Provide the (x, y) coordinate of the cell's center where the given text is located.  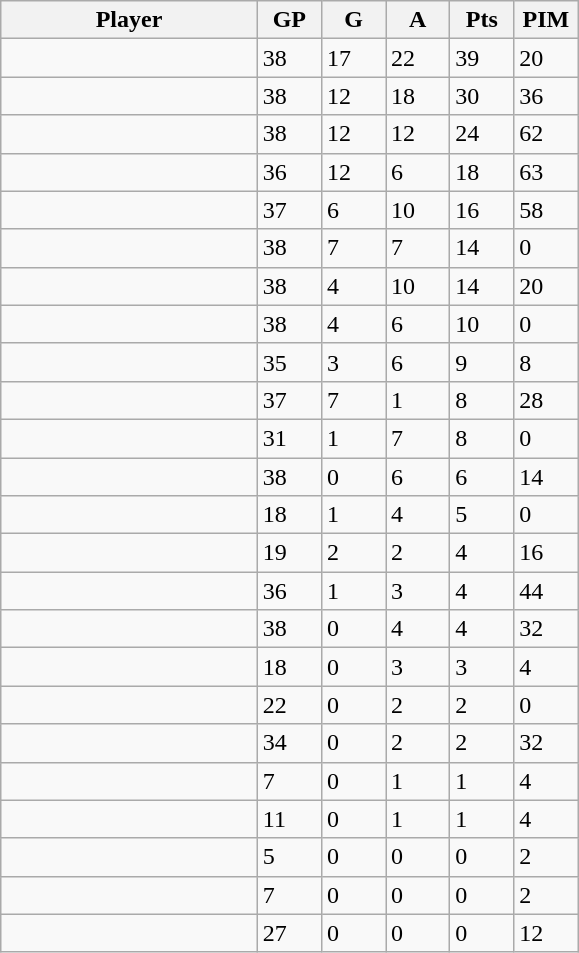
35 (289, 362)
19 (289, 553)
17 (353, 58)
Player (130, 20)
34 (289, 743)
11 (289, 819)
GP (289, 20)
Pts (482, 20)
30 (482, 96)
PIM (546, 20)
G (353, 20)
31 (289, 438)
24 (482, 134)
62 (546, 134)
A (418, 20)
27 (289, 933)
9 (482, 362)
58 (546, 210)
28 (546, 400)
39 (482, 58)
63 (546, 172)
44 (546, 591)
